Extract the (X, Y) coordinate from the center of the cell holding the provided text.  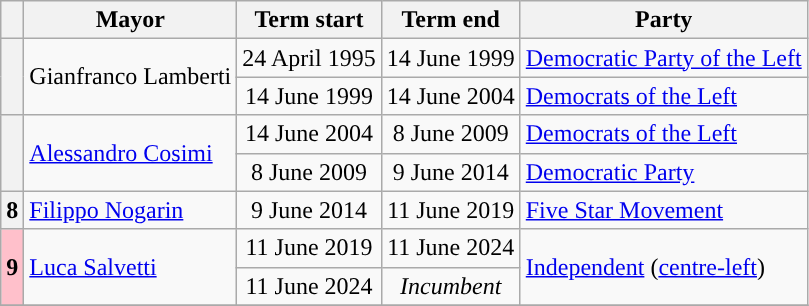
Filippo Nogarin (130, 210)
8 (12, 210)
Democratic Party of the Left (664, 58)
Luca Salvetti (130, 267)
Independent (centre-left) (664, 267)
Democratic Party (664, 172)
24 April 1995 (309, 58)
Gianfranco Lamberti (130, 77)
9 (12, 267)
Five Star Movement (664, 210)
Mayor (130, 20)
Alessandro Cosimi (130, 153)
Incumbent (450, 286)
Party (664, 20)
Term end (450, 20)
Term start (309, 20)
